Return [x, y] of the center of cell containing provided text 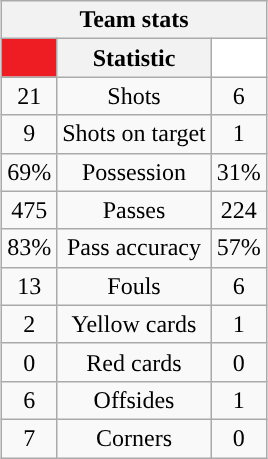
475 [30, 210]
Offsides [134, 400]
Passes [134, 210]
21 [30, 96]
7 [30, 438]
Shots on target [134, 134]
69% [30, 172]
Fouls [134, 286]
57% [238, 248]
Team stats [134, 20]
Red cards [134, 362]
83% [30, 248]
9 [30, 134]
Yellow cards [134, 324]
13 [30, 286]
Shots [134, 96]
31% [238, 172]
224 [238, 210]
2 [30, 324]
Possession [134, 172]
Statistic [134, 58]
Pass accuracy [134, 248]
Corners [134, 438]
